Identify which cell holds the provided text, then report its [X, Y] central coordinate. 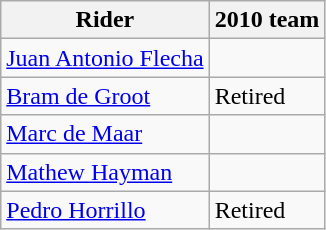
Rider [105, 20]
Marc de Maar [105, 134]
2010 team [267, 20]
Juan Antonio Flecha [105, 58]
Bram de Groot [105, 96]
Mathew Hayman [105, 172]
Pedro Horrillo [105, 210]
